Search for the cell housing the specified text and yield its (X, Y) center coordinate. 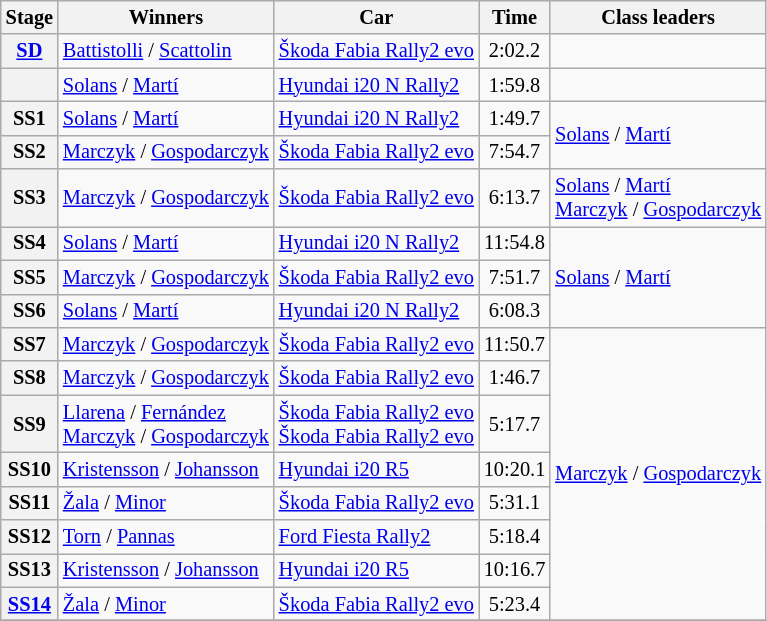
Winners (166, 17)
Ford Fiesta Rally2 (376, 537)
Solans / MartíMarczyk / Gospodarczyk (658, 198)
SS1 (30, 118)
SS2 (30, 152)
SS9 (30, 424)
Class leaders (658, 17)
Battistolli / Scattolin (166, 51)
6:08.3 (514, 311)
SS10 (30, 469)
2:02.2 (514, 51)
10:16.7 (514, 570)
6:13.7 (514, 198)
SS5 (30, 277)
SS6 (30, 311)
Llarena / FernándezMarczyk / Gospodarczyk (166, 424)
11:50.7 (514, 344)
11:54.8 (514, 243)
1:46.7 (514, 378)
SD (30, 51)
Škoda Fabia Rally2 evoŠkoda Fabia Rally2 evo (376, 424)
SS3 (30, 198)
SS14 (30, 604)
SS12 (30, 537)
SS11 (30, 503)
SS4 (30, 243)
Torn / Pannas (166, 537)
5:17.7 (514, 424)
7:51.7 (514, 277)
5:18.4 (514, 537)
SS13 (30, 570)
1:49.7 (514, 118)
SS7 (30, 344)
10:20.1 (514, 469)
5:31.1 (514, 503)
Time (514, 17)
7:54.7 (514, 152)
SS8 (30, 378)
Stage (30, 17)
Car (376, 17)
1:59.8 (514, 85)
5:23.4 (514, 604)
